Detect which cell encompasses the target text, then output its [X, Y] center coordinate. 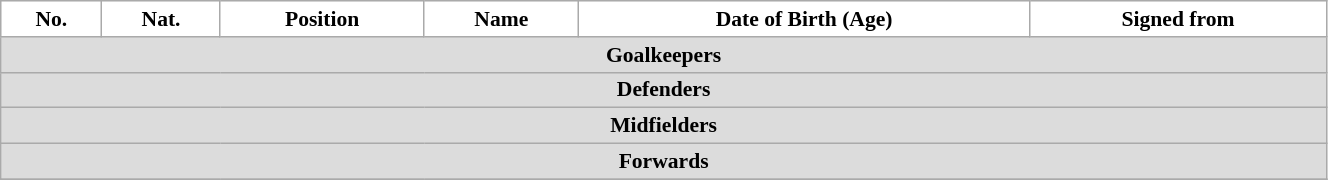
Signed from [1178, 19]
Defenders [664, 90]
Position [322, 19]
Forwards [664, 162]
Name [502, 19]
No. [52, 19]
Nat. [161, 19]
Date of Birth (Age) [804, 19]
Midfielders [664, 126]
Goalkeepers [664, 55]
